Detect which cell encompasses the target text, then output its [x, y] center coordinate. 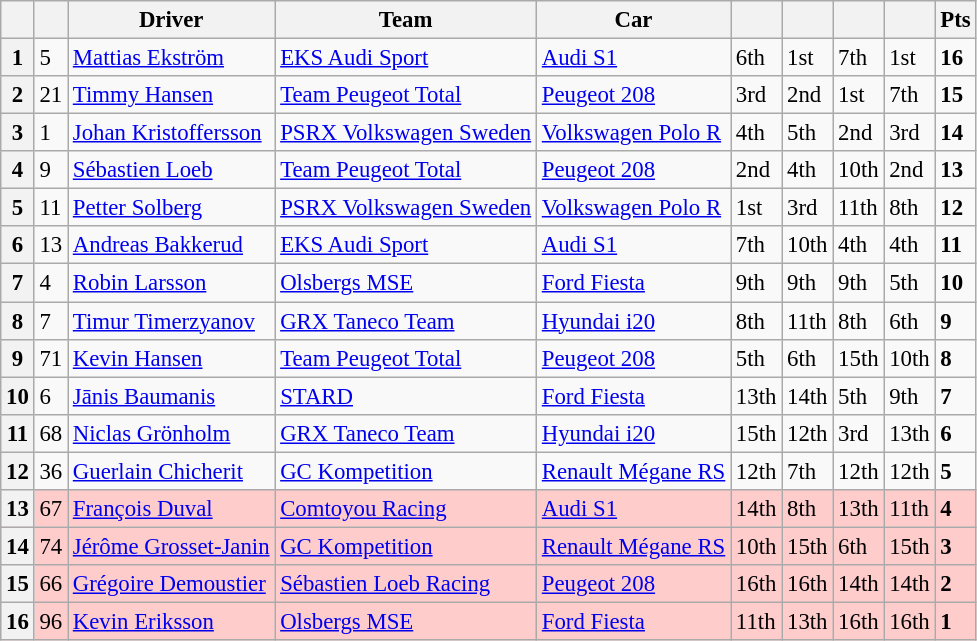
Sébastien Loeb [172, 170]
71 [50, 358]
Niclas Grönholm [172, 433]
Driver [172, 20]
Robin Larsson [172, 283]
Petter Solberg [172, 208]
Kevin Eriksson [172, 621]
Mattias Ekström [172, 58]
67 [50, 509]
Kevin Hansen [172, 358]
Jānis Baumanis [172, 396]
21 [50, 95]
Jérôme Grosset-Janin [172, 546]
Guerlain Chicherit [172, 471]
Johan Kristoffersson [172, 133]
Car [633, 20]
Sébastien Loeb Racing [406, 584]
74 [50, 546]
Timur Timerzyanov [172, 321]
68 [50, 433]
Andreas Bakkerud [172, 245]
Comtoyou Racing [406, 509]
Team [406, 20]
STARD [406, 396]
36 [50, 471]
96 [50, 621]
Timmy Hansen [172, 95]
Pts [956, 20]
François Duval [172, 509]
Grégoire Demoustier [172, 584]
66 [50, 584]
